Determine the [x, y] coordinate at the center of the cell enclosing the given text.  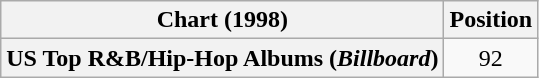
Chart (1998) [222, 20]
Position [491, 20]
US Top R&B/Hip-Hop Albums (Billboard) [222, 58]
92 [491, 58]
